Scan for the cell matching the given text and deliver its (x, y) coordinate at center. 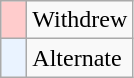
Withdrew (80, 20)
Alternate (80, 58)
